For the text-containing cell, return its midpoint in (X, Y) coordinate format. 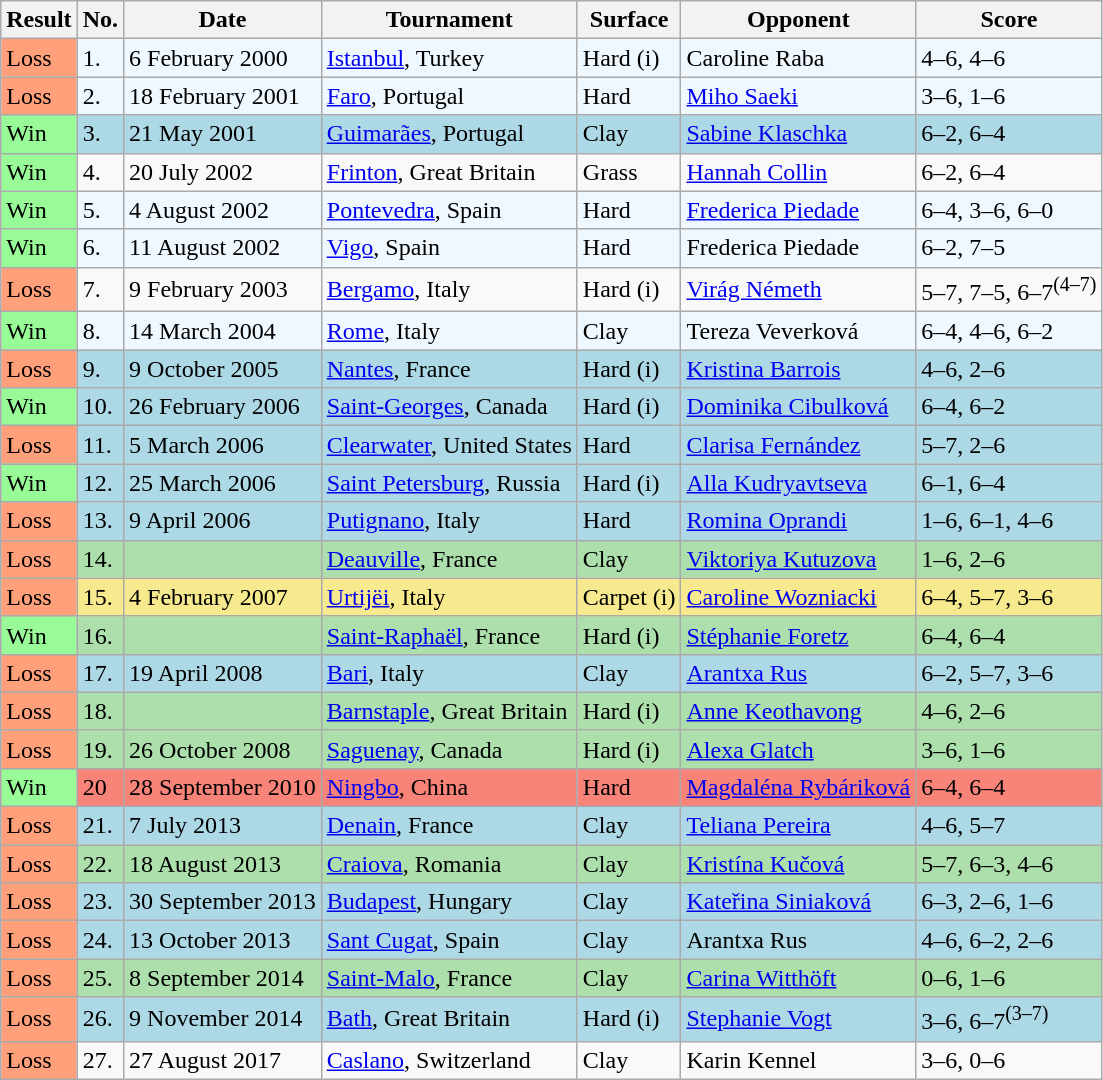
19. (100, 749)
21. (100, 826)
8. (100, 331)
Bath, Great Britain (449, 1020)
Faro, Portugal (449, 96)
Carpet (i) (629, 597)
No. (100, 20)
18. (100, 711)
6 February 2000 (223, 58)
Budapest, Hungary (449, 902)
Miho Saeki (798, 96)
3–6, 6–7(3–7) (1009, 1020)
Saguenay, Canada (449, 749)
4 February 2007 (223, 597)
30 September 2013 (223, 902)
Barnstaple, Great Britain (449, 711)
Guimarães, Portugal (449, 134)
6–4, 4–6, 6–2 (1009, 331)
4–6, 4–6 (1009, 58)
Putignano, Italy (449, 521)
5–7, 6–3, 4–6 (1009, 864)
Bergamo, Italy (449, 290)
26 October 2008 (223, 749)
Teliana Pereira (798, 826)
Grass (629, 172)
13 October 2013 (223, 940)
6–1, 6–4 (1009, 483)
11 August 2002 (223, 248)
Frinton, Great Britain (449, 172)
Saint Petersburg, Russia (449, 483)
9 October 2005 (223, 369)
Carina Witthöft (798, 978)
Caroline Wozniacki (798, 597)
Tournament (449, 20)
Pontevedra, Spain (449, 210)
Rome, Italy (449, 331)
26. (100, 1020)
22. (100, 864)
6–4, 6–2 (1009, 407)
23. (100, 902)
Saint-Georges, Canada (449, 407)
21 May 2001 (223, 134)
Kateřina Siniaková (798, 902)
1–6, 2–6 (1009, 559)
Romina Oprandi (798, 521)
4. (100, 172)
Bari, Italy (449, 673)
3. (100, 134)
1–6, 6–1, 4–6 (1009, 521)
6–4, 5–7, 3–6 (1009, 597)
Tereza Veverková (798, 331)
5. (100, 210)
Date (223, 20)
7. (100, 290)
Caroline Raba (798, 58)
Alexa Glatch (798, 749)
Denain, France (449, 826)
15. (100, 597)
18 August 2013 (223, 864)
Opponent (798, 20)
5–7, 2–6 (1009, 445)
27. (100, 1060)
Caslano, Switzerland (449, 1060)
Hannah Collin (798, 172)
Craiova, Romania (449, 864)
0–6, 1–6 (1009, 978)
5–7, 7–5, 6–7(4–7) (1009, 290)
25 March 2006 (223, 483)
9 February 2003 (223, 290)
6–2, 5–7, 3–6 (1009, 673)
26 February 2006 (223, 407)
Result (39, 20)
Clarisa Fernández (798, 445)
Istanbul, Turkey (449, 58)
18 February 2001 (223, 96)
Virág Németh (798, 290)
Kristína Kučová (798, 864)
1. (100, 58)
16. (100, 635)
6–2, 7–5 (1009, 248)
Karin Kennel (798, 1060)
6–4, 3–6, 6–0 (1009, 210)
Stéphanie Foretz (798, 635)
11. (100, 445)
4 August 2002 (223, 210)
13. (100, 521)
8 September 2014 (223, 978)
14. (100, 559)
Ningbo, China (449, 787)
Sabine Klaschka (798, 134)
9. (100, 369)
9 November 2014 (223, 1020)
Vigo, Spain (449, 248)
9 April 2006 (223, 521)
Score (1009, 20)
3–6, 0–6 (1009, 1060)
5 March 2006 (223, 445)
2. (100, 96)
Clearwater, United States (449, 445)
Dominika Cibulková (798, 407)
20 (100, 787)
Deauville, France (449, 559)
Urtijëi, Italy (449, 597)
14 March 2004 (223, 331)
19 April 2008 (223, 673)
10. (100, 407)
Anne Keothavong (798, 711)
Nantes, France (449, 369)
12. (100, 483)
6. (100, 248)
Stephanie Vogt (798, 1020)
Alla Kudryavtseva (798, 483)
4–6, 6–2, 2–6 (1009, 940)
Kristina Barrois (798, 369)
4–6, 5–7 (1009, 826)
25. (100, 978)
28 September 2010 (223, 787)
17. (100, 673)
Viktoriya Kutuzova (798, 559)
Saint-Malo, France (449, 978)
20 July 2002 (223, 172)
Surface (629, 20)
Magdaléna Rybáriková (798, 787)
27 August 2017 (223, 1060)
Saint-Raphaël, France (449, 635)
7 July 2013 (223, 826)
6–3, 2–6, 1–6 (1009, 902)
24. (100, 940)
Sant Cugat, Spain (449, 940)
